For the text-containing cell, return its midpoint in (X, Y) coordinate format. 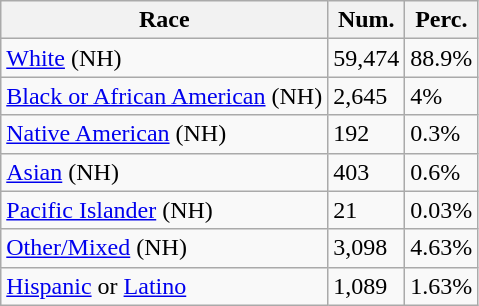
88.9% (442, 58)
0.03% (442, 210)
1,089 (366, 286)
Perc. (442, 20)
2,645 (366, 96)
0.3% (442, 134)
Other/Mixed (NH) (164, 248)
192 (366, 134)
Num. (366, 20)
21 (366, 210)
Black or African American (NH) (164, 96)
59,474 (366, 58)
Pacific Islander (NH) (164, 210)
White (NH) (164, 58)
403 (366, 172)
4% (442, 96)
3,098 (366, 248)
Race (164, 20)
1.63% (442, 286)
Native American (NH) (164, 134)
0.6% (442, 172)
Asian (NH) (164, 172)
Hispanic or Latino (164, 286)
4.63% (442, 248)
